Find where the given text appears and provide that cell's center as [X, Y] coordinate. 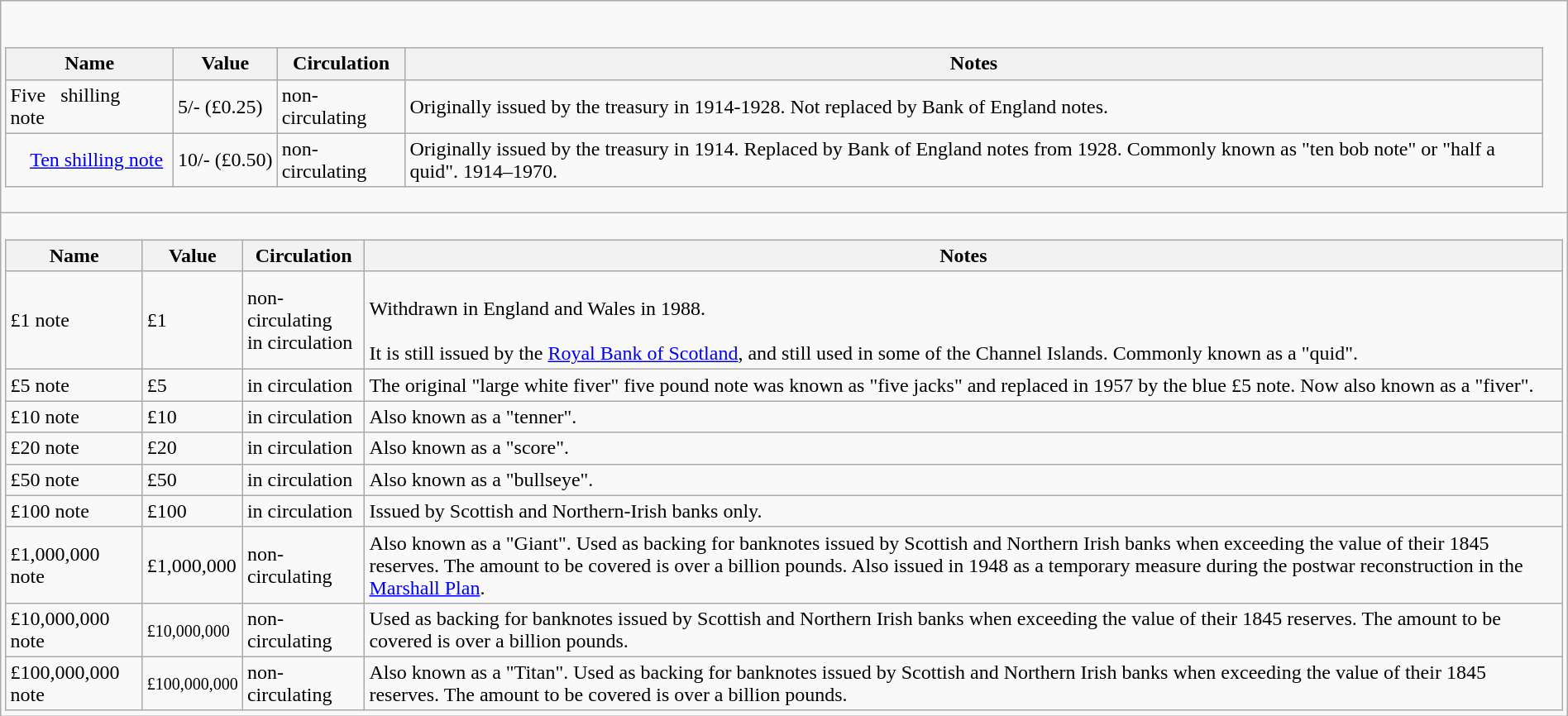
Originally issued by the treasury in 1914-1928. Not replaced by Bank of England notes. [974, 106]
£5 [192, 385]
Ten shilling note [89, 160]
£20 note [74, 448]
£100 [192, 511]
£100 note [74, 511]
£50 note [74, 480]
The original "large white fiver" five pound note was known as "five jacks" and replaced in 1957 by the blue £5 note. Now also known as a "fiver". [963, 385]
£1,000,000 [192, 565]
£1 [192, 321]
5/- (£0.25) [225, 106]
non-circulating in circulation [304, 321]
Also known as a "bullseye". [963, 480]
£10 [192, 417]
Originally issued by the treasury in 1914. Replaced by Bank of England notes from 1928. Commonly known as "ten bob note" or "half a quid". 1914–1970. [974, 160]
£20 [192, 448]
Issued by Scottish and Northern-Irish banks only. [963, 511]
£5 note [74, 385]
£10,000,000 [192, 630]
Also known as a "tenner". [963, 417]
£100,000,000 note [74, 683]
£1 note [74, 321]
£50 [192, 480]
£10,000,000 note [74, 630]
Five shilling note [89, 106]
10/- (£0.50) [225, 160]
Also known as a "score". [963, 448]
£1,000,000 note [74, 565]
£10 note [74, 417]
£100,000,000 [192, 683]
